Extract the [x, y] coordinate from the center of the cell holding the provided text.  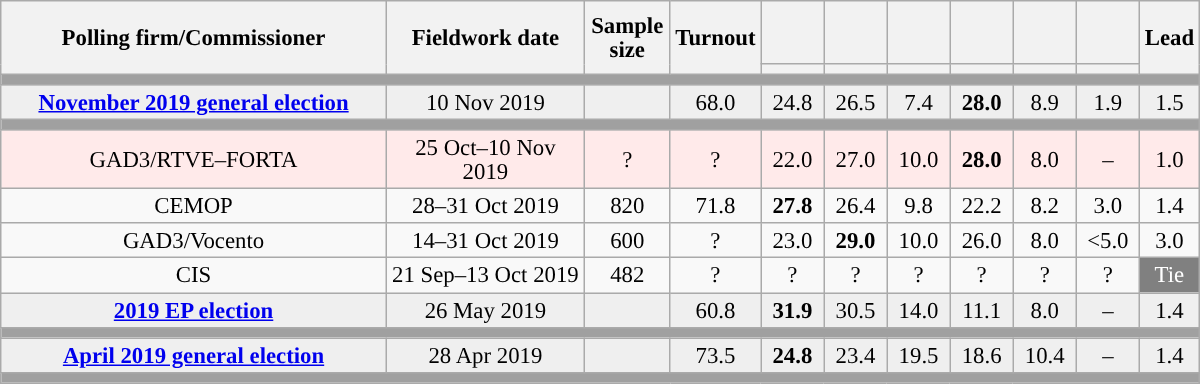
8.9 [1044, 102]
1.5 [1169, 102]
Fieldwork date [485, 38]
7.4 [918, 102]
<5.0 [1108, 242]
26 May 2019 [485, 310]
November 2019 general election [194, 102]
Sample size [627, 38]
8.2 [1044, 206]
Lead [1169, 38]
CIS [194, 276]
GAD3/RTVE–FORTA [194, 160]
30.5 [856, 310]
22.2 [982, 206]
22.0 [792, 160]
23.4 [856, 356]
18.6 [982, 356]
2019 EP election [194, 310]
25 Oct–10 Nov 2019 [485, 160]
Turnout [716, 38]
26.4 [856, 206]
73.5 [716, 356]
11.1 [982, 310]
26.5 [856, 102]
600 [627, 242]
1.0 [1169, 160]
27.0 [856, 160]
27.8 [792, 206]
April 2019 general election [194, 356]
68.0 [716, 102]
482 [627, 276]
10.4 [1044, 356]
14–31 Oct 2019 [485, 242]
19.5 [918, 356]
820 [627, 206]
28 Apr 2019 [485, 356]
Tie [1169, 276]
1.9 [1108, 102]
14.0 [918, 310]
71.8 [716, 206]
CEMOP [194, 206]
28–31 Oct 2019 [485, 206]
60.8 [716, 310]
10 Nov 2019 [485, 102]
21 Sep–13 Oct 2019 [485, 276]
29.0 [856, 242]
26.0 [982, 242]
23.0 [792, 242]
GAD3/Vocento [194, 242]
9.8 [918, 206]
Polling firm/Commissioner [194, 38]
31.9 [792, 310]
